Return [x, y] of the center of cell containing provided text 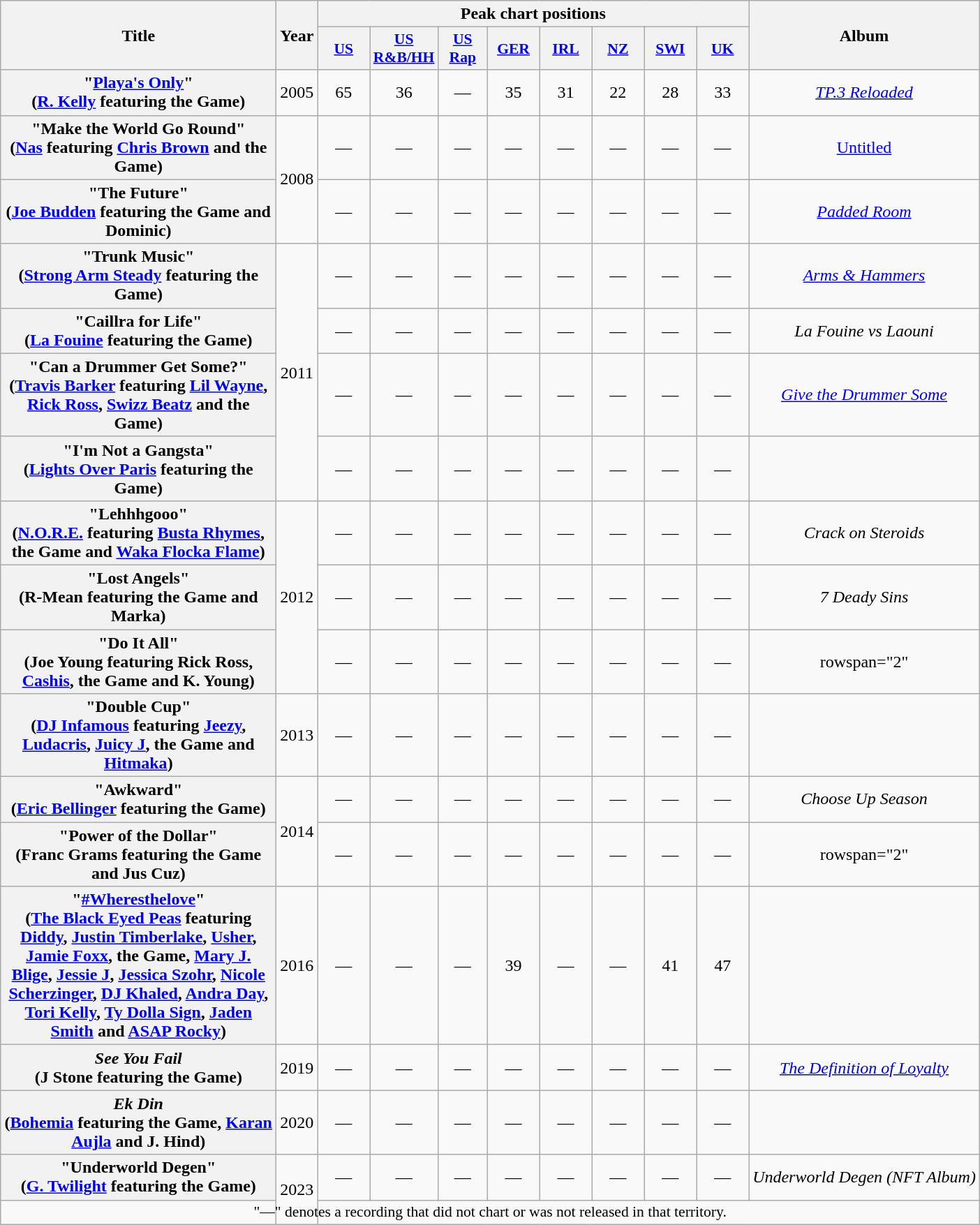
2020 [297, 1122]
"Trunk Music"(Strong Arm Steady featuring the Game) [138, 276]
"I'm Not a Gangsta"(Lights Over Paris featuring the Game) [138, 468]
"Underworld Degen"(G. Twilight featuring the Game) [138, 1177]
Padded Room [864, 211]
"Make the World Go Round"(Nas featuring Chris Brown and the Game) [138, 147]
The Definition of Loyalty [864, 1068]
7 Deady Sins [864, 597]
"Do It All"(Joe Young featuring Rick Ross, Cashis, the Game and K. Young) [138, 662]
TP.3 Reloaded [864, 92]
31 [565, 92]
USR&B/HH [404, 49]
2012 [297, 597]
IRL [565, 49]
35 [514, 92]
See You Fail(J Stone featuring the Game) [138, 1068]
"Caillra for Life"(La Fouine featuring the Game) [138, 331]
Give the Drummer Some [864, 395]
"Power of the Dollar"(Franc Grams featuring the Game and Jus Cuz) [138, 854]
Year [297, 35]
"Awkward"(Eric Bellinger featuring the Game) [138, 800]
UK [723, 49]
"Lost Angels"(R-Mean featuring the Game and Marka) [138, 597]
Peak chart positions [533, 14]
2019 [297, 1068]
GER [514, 49]
41 [670, 966]
Ek Din(Bohemia featuring the Game, Karan Aujla and J. Hind) [138, 1122]
Album [864, 35]
Arms & Hammers [864, 276]
US [343, 49]
"Double Cup"(DJ Infamous featuring Jeezy, Ludacris, Juicy J, the Game and Hitmaka) [138, 736]
36 [404, 92]
22 [618, 92]
39 [514, 966]
65 [343, 92]
2014 [297, 832]
SWI [670, 49]
NZ [618, 49]
28 [670, 92]
2016 [297, 966]
"Lehhhgooo"(N.O.R.E. featuring Busta Rhymes, the Game and Waka Flocka Flame) [138, 533]
Crack on Steroids [864, 533]
USRap [462, 49]
2011 [297, 372]
Underworld Degen (NFT Album) [864, 1177]
"Playa's Only"(R. Kelly featuring the Game) [138, 92]
Title [138, 35]
Choose Up Season [864, 800]
47 [723, 966]
2008 [297, 179]
2005 [297, 92]
33 [723, 92]
La Fouine vs Laouni [864, 331]
"—" denotes a recording that did not chart or was not released in that territory. [490, 1212]
2023 [297, 1189]
Untitled [864, 147]
2013 [297, 736]
"Can a Drummer Get Some?"(Travis Barker featuring Lil Wayne, Rick Ross, Swizz Beatz and the Game) [138, 395]
"The Future"(Joe Budden featuring the Game and Dominic) [138, 211]
